Find where the given text appears and provide that cell's center as (X, Y) coordinate. 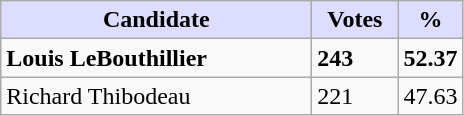
Louis LeBouthillier (156, 58)
Candidate (156, 20)
% (430, 20)
52.37 (430, 58)
243 (355, 58)
47.63 (430, 96)
Richard Thibodeau (156, 96)
221 (355, 96)
Votes (355, 20)
